Return (X, Y) of the center of cell containing provided text 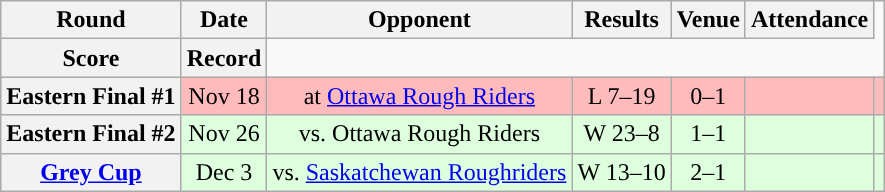
Score (91, 58)
W 23–8 (622, 134)
1–1 (708, 134)
2–1 (708, 172)
Nov 26 (224, 134)
vs. Saskatchewan Roughriders (420, 172)
Eastern Final #1 (91, 96)
Round (91, 20)
Date (224, 20)
Dec 3 (224, 172)
Nov 18 (224, 96)
Grey Cup (91, 172)
Eastern Final #2 (91, 134)
at Ottawa Rough Riders (420, 96)
Attendance (809, 20)
Opponent (420, 20)
0–1 (708, 96)
Venue (708, 20)
vs. Ottawa Rough Riders (420, 134)
L 7–19 (622, 96)
W 13–10 (622, 172)
Results (622, 20)
Record (224, 58)
